Detect which cell encompasses the target text, then output its [x, y] center coordinate. 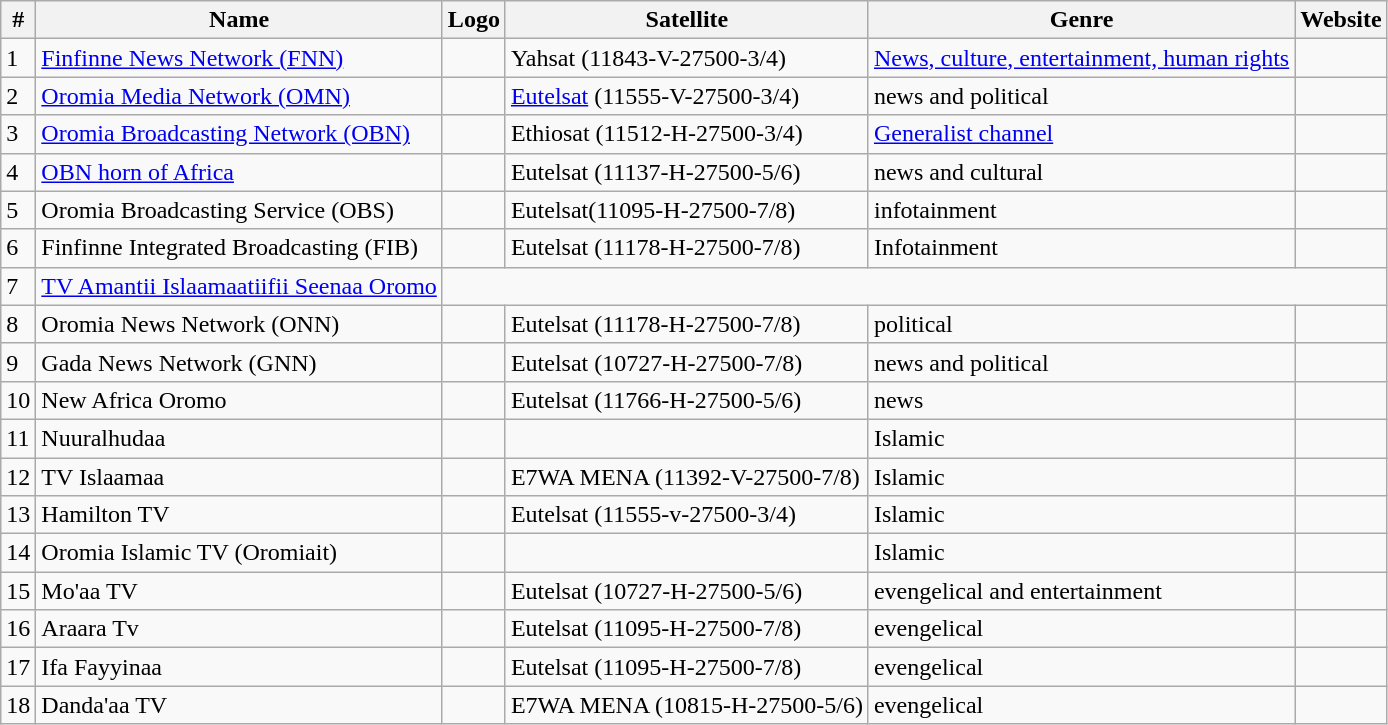
New Africa Oromo [240, 400]
Generalist channel [1081, 134]
Name [240, 20]
3 [18, 134]
Eutelsat (11555-V-27500-3/4) [686, 96]
Ethiosat (11512-H-27500-3/4) [686, 134]
Infotainment [1081, 248]
Yahsat (11843-V-27500-3/4) [686, 58]
Hamilton TV [240, 515]
10 [18, 400]
Oromia Media Network (OMN) [240, 96]
infotainment [1081, 210]
News, culture, entertainment, human rights [1081, 58]
4 [18, 172]
evengelical and entertainment [1081, 591]
Eutelsat (11555-v-27500-3/4) [686, 515]
1 [18, 58]
E7WA MENA (11392-V-27500-7/8) [686, 477]
9 [18, 362]
Satellite [686, 20]
7 [18, 286]
Eutelsat (11137-H-27500-5/6) [686, 172]
16 [18, 629]
TV Islaamaa [240, 477]
13 [18, 515]
news [1081, 400]
8 [18, 324]
Oromia Broadcasting Network (OBN) [240, 134]
news and cultural [1081, 172]
12 [18, 477]
Oromia News Network (ONN) [240, 324]
Eutelsat (10727-H-27500-7/8) [686, 362]
political [1081, 324]
2 [18, 96]
Nuuralhudaa [240, 438]
Oromia Broadcasting Service (OBS) [240, 210]
OBN horn of Africa [240, 172]
Finfinne Integrated Broadcasting (FIB) [240, 248]
Eutelsat(11095-H-27500-7/8) [686, 210]
11 [18, 438]
15 [18, 591]
Finfinne News Network (FNN) [240, 58]
# [18, 20]
5 [18, 210]
Eutelsat (10727-H-27500-5/6) [686, 591]
E7WA MENA (10815-H-27500-5/6) [686, 705]
Oromia Islamic TV (Oromiait) [240, 553]
17 [18, 667]
TV Amantii Islaamaatiifii Seenaa Oromo [240, 286]
6 [18, 248]
Website [1341, 20]
18 [18, 705]
Eutelsat (11766-H-27500-5/6) [686, 400]
Genre [1081, 20]
Gada News Network (GNN) [240, 362]
Mo'aa TV [240, 591]
Ifa Fayyinaa [240, 667]
Danda'aa TV [240, 705]
Araara Tv [240, 629]
14 [18, 553]
Logo [474, 20]
